Determine the [x, y] coordinate at the center of the cell enclosing the given text.  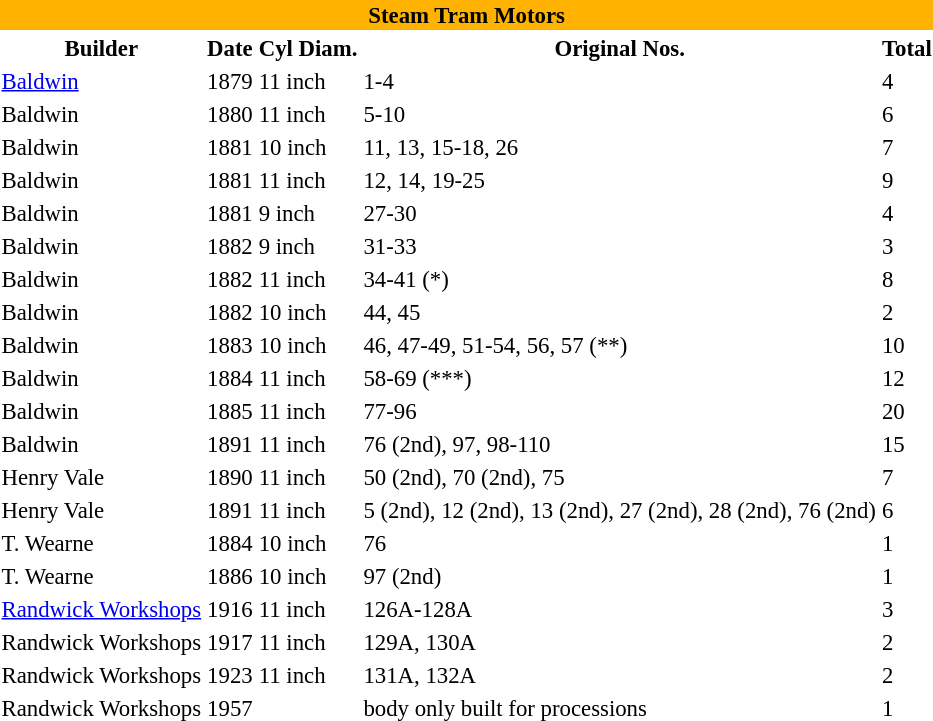
31-33 [620, 246]
20 [906, 411]
Total [906, 48]
1883 [230, 345]
1886 [230, 576]
1879 [230, 81]
58-69 (***) [620, 378]
27-30 [620, 213]
Builder [102, 48]
Steam Tram Motors [466, 15]
8 [906, 279]
15 [906, 444]
10 [906, 345]
12 [906, 378]
97 (2nd) [620, 576]
126A-128A [620, 609]
1916 [230, 609]
129A, 130A [620, 642]
Date [230, 48]
1-4 [620, 81]
Original Nos. [620, 48]
131A, 132A [620, 675]
1923 [230, 675]
11, 13, 15-18, 26 [620, 147]
9 [906, 180]
50 (2nd), 70 (2nd), 75 [620, 477]
1890 [230, 477]
77-96 [620, 411]
12, 14, 19-25 [620, 180]
46, 47-49, 51-54, 56, 57 (**) [620, 345]
34-41 (*) [620, 279]
5 (2nd), 12 (2nd), 13 (2nd), 27 (2nd), 28 (2nd), 76 (2nd) [620, 510]
44, 45 [620, 312]
Cyl Diam. [308, 48]
1885 [230, 411]
76 (2nd), 97, 98-110 [620, 444]
76 [620, 543]
5-10 [620, 114]
1917 [230, 642]
1880 [230, 114]
